Search for the cell housing the specified text and yield its [X, Y] center coordinate. 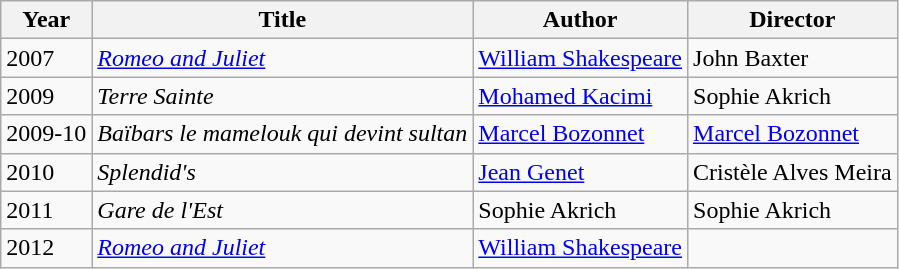
2007 [46, 58]
2011 [46, 210]
2009-10 [46, 134]
Splendid's [282, 172]
John Baxter [793, 58]
Mohamed Kacimi [580, 96]
2009 [46, 96]
Jean Genet [580, 172]
2012 [46, 248]
Baïbars le mamelouk qui devint sultan [282, 134]
Author [580, 20]
Gare de l'Est [282, 210]
Director [793, 20]
2010 [46, 172]
Terre Sainte [282, 96]
Cristèle Alves Meira [793, 172]
Title [282, 20]
Year [46, 20]
